Pinpoint the cell where the given text exists, returning its [x, y] midpoint coordinate. 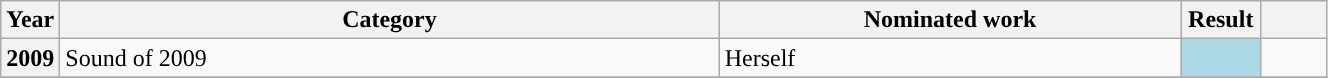
Nominated work [950, 20]
Result [1221, 20]
Year [30, 20]
2009 [30, 58]
Sound of 2009 [390, 58]
Category [390, 20]
Herself [950, 58]
